Scan for the cell matching the given text and deliver its [X, Y] coordinate at center. 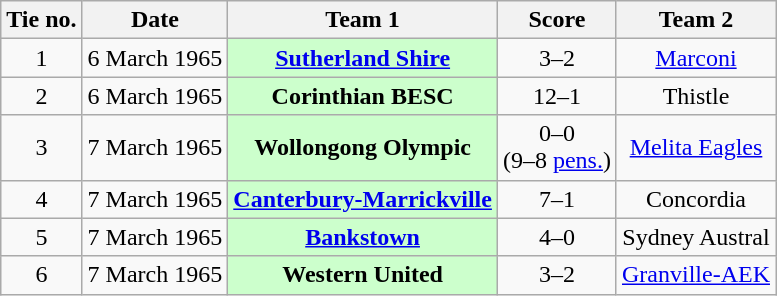
Sydney Austral [696, 237]
12–1 [556, 96]
Bankstown [363, 237]
Wollongong Olympic [363, 148]
Team 1 [363, 20]
Melita Eagles [696, 148]
Sutherland Shire [363, 58]
4–0 [556, 237]
Western United [363, 275]
Score [556, 20]
Corinthian BESC [363, 96]
Concordia [696, 199]
7–1 [556, 199]
0–0 (9–8 pens.) [556, 148]
Granville-AEK [696, 275]
Date [155, 20]
Canterbury-Marrickville [363, 199]
Marconi [696, 58]
3 [42, 148]
1 [42, 58]
2 [42, 96]
Thistle [696, 96]
6 [42, 275]
Tie no. [42, 20]
Team 2 [696, 20]
4 [42, 199]
5 [42, 237]
